For the text-containing cell, return its midpoint in (X, Y) coordinate format. 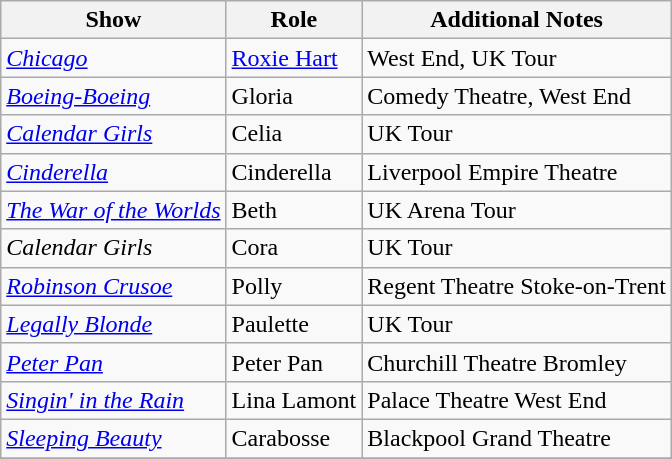
UK Arena Tour (517, 210)
Churchill Theatre Bromley (517, 362)
Liverpool Empire Theatre (517, 172)
Beth (294, 210)
Carabosse (294, 438)
Robinson Crusoe (114, 286)
Regent Theatre Stoke-on-Trent (517, 286)
Comedy Theatre, West End (517, 96)
West End, UK Tour (517, 58)
Boeing-Boeing (114, 96)
Legally Blonde (114, 324)
Roxie Hart (294, 58)
Sleeping Beauty (114, 438)
Role (294, 20)
Celia (294, 134)
Blackpool Grand Theatre (517, 438)
Polly (294, 286)
Paulette (294, 324)
Chicago (114, 58)
Cora (294, 248)
Additional Notes (517, 20)
The War of the Worlds (114, 210)
Gloria (294, 96)
Lina Lamont (294, 400)
Singin' in the Rain (114, 400)
Show (114, 20)
Palace Theatre West End (517, 400)
